Provide the [X, Y] coordinate of the cell's center where the given text is located.  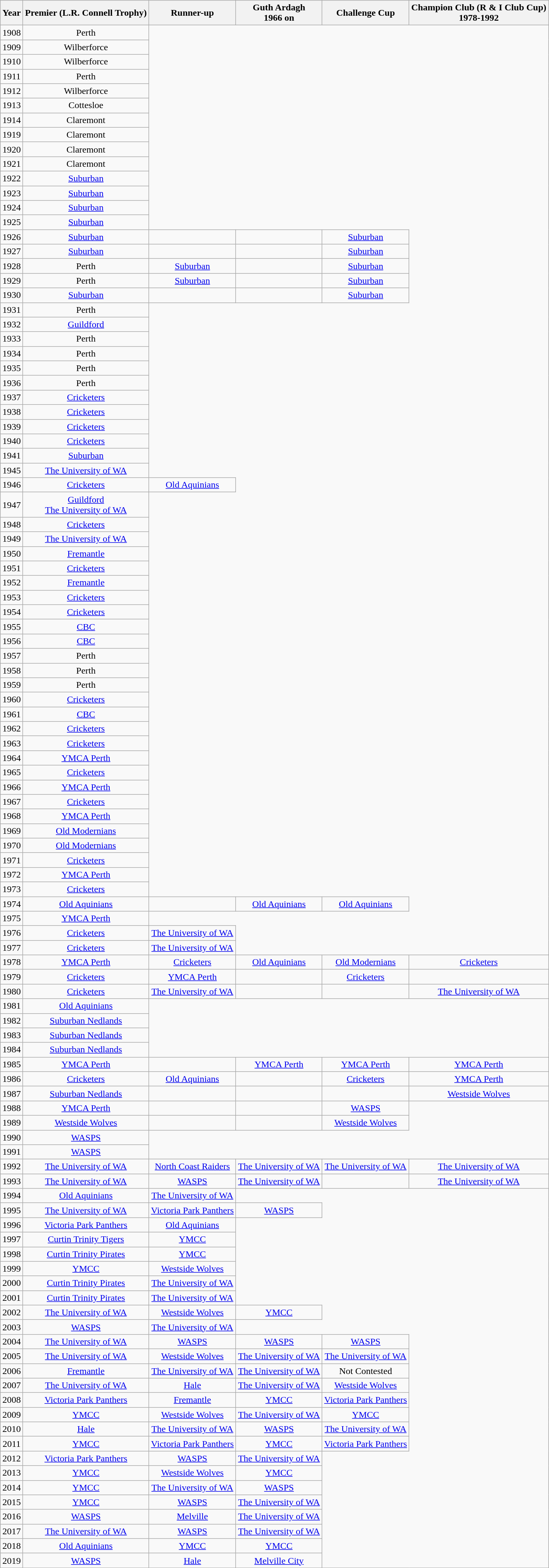
1909 [12, 47]
1933 [12, 339]
1965 [12, 772]
2004 [12, 1341]
1992 [12, 1167]
1978 [12, 962]
2015 [12, 1502]
1957 [12, 656]
2014 [12, 1487]
1912 [12, 91]
1967 [12, 802]
1998 [12, 1254]
1964 [12, 758]
1984 [12, 1050]
Melville City [279, 1560]
1949 [12, 539]
1995 [12, 1210]
1910 [12, 62]
1919 [12, 135]
1951 [12, 568]
1966 [12, 787]
1940 [12, 441]
Premier (L.R. Connell Trophy) [86, 13]
2002 [12, 1312]
1975 [12, 919]
1993 [12, 1181]
2005 [12, 1356]
1979 [12, 977]
GuildfordThe University of WA [86, 505]
1986 [12, 1079]
1962 [12, 729]
1922 [12, 178]
1911 [12, 76]
Curtin Trinity Tigers [86, 1239]
1935 [12, 368]
2013 [12, 1473]
North Coast Raiders [193, 1167]
1987 [12, 1093]
1924 [12, 208]
1958 [12, 671]
Melville [193, 1517]
1996 [12, 1225]
2006 [12, 1371]
1952 [12, 583]
2019 [12, 1560]
1983 [12, 1035]
1926 [12, 237]
1970 [12, 845]
1980 [12, 991]
2001 [12, 1298]
1914 [12, 120]
1913 [12, 105]
2016 [12, 1517]
1955 [12, 626]
2012 [12, 1458]
2007 [12, 1386]
1973 [12, 889]
1929 [12, 281]
1999 [12, 1269]
Runner-up [193, 13]
1953 [12, 597]
2017 [12, 1531]
1923 [12, 193]
Challenge Cup [365, 13]
1948 [12, 524]
1988 [12, 1108]
1974 [12, 904]
Guth Ardagh1966 on [279, 13]
1937 [12, 397]
2000 [12, 1283]
1934 [12, 353]
1959 [12, 685]
1961 [12, 714]
Year [12, 13]
2018 [12, 1546]
1927 [12, 251]
1985 [12, 1064]
2010 [12, 1429]
2011 [12, 1444]
1956 [12, 641]
Cottesloe [86, 105]
Guildford [86, 324]
1977 [12, 948]
1994 [12, 1196]
1969 [12, 831]
1960 [12, 700]
1938 [12, 412]
1972 [12, 874]
1941 [12, 456]
1925 [12, 222]
1981 [12, 1006]
Champion Club (R & I Club Cup)1978-1992 [479, 13]
1928 [12, 266]
1954 [12, 612]
1963 [12, 743]
1947 [12, 505]
1908 [12, 33]
1990 [12, 1137]
1982 [12, 1021]
1945 [12, 470]
1932 [12, 324]
1920 [12, 149]
2003 [12, 1327]
1971 [12, 860]
1930 [12, 295]
Not Contested [365, 1371]
1991 [12, 1152]
1946 [12, 485]
2009 [12, 1415]
1936 [12, 383]
1968 [12, 816]
1921 [12, 164]
1989 [12, 1123]
1931 [12, 310]
1976 [12, 933]
1997 [12, 1239]
2008 [12, 1400]
1950 [12, 554]
1939 [12, 427]
